Search for the cell housing the specified text and yield its (X, Y) center coordinate. 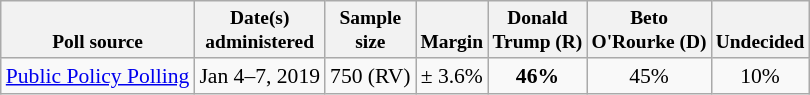
BetoO'Rourke (D) (649, 30)
Samplesize (370, 30)
Undecided (760, 30)
DonaldTrump (R) (538, 30)
Margin (452, 30)
Date(s)administered (260, 30)
± 3.6% (452, 76)
10% (760, 76)
45% (649, 76)
Public Policy Polling (98, 76)
Jan 4–7, 2019 (260, 76)
750 (RV) (370, 76)
46% (538, 76)
Poll source (98, 30)
